Extract the [X, Y] coordinate from the center of the cell holding the provided text.  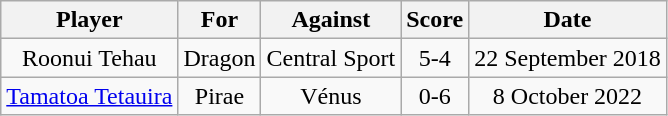
Roonui Tehau [90, 58]
Player [90, 20]
Pirae [220, 96]
Vénus [331, 96]
22 September 2018 [568, 58]
For [220, 20]
Date [568, 20]
Dragon [220, 58]
Score [435, 20]
5-4 [435, 58]
Central Sport [331, 58]
8 October 2022 [568, 96]
Tamatoa Tetauira [90, 96]
0-6 [435, 96]
Against [331, 20]
